Search for the cell housing the specified text and yield its (X, Y) center coordinate. 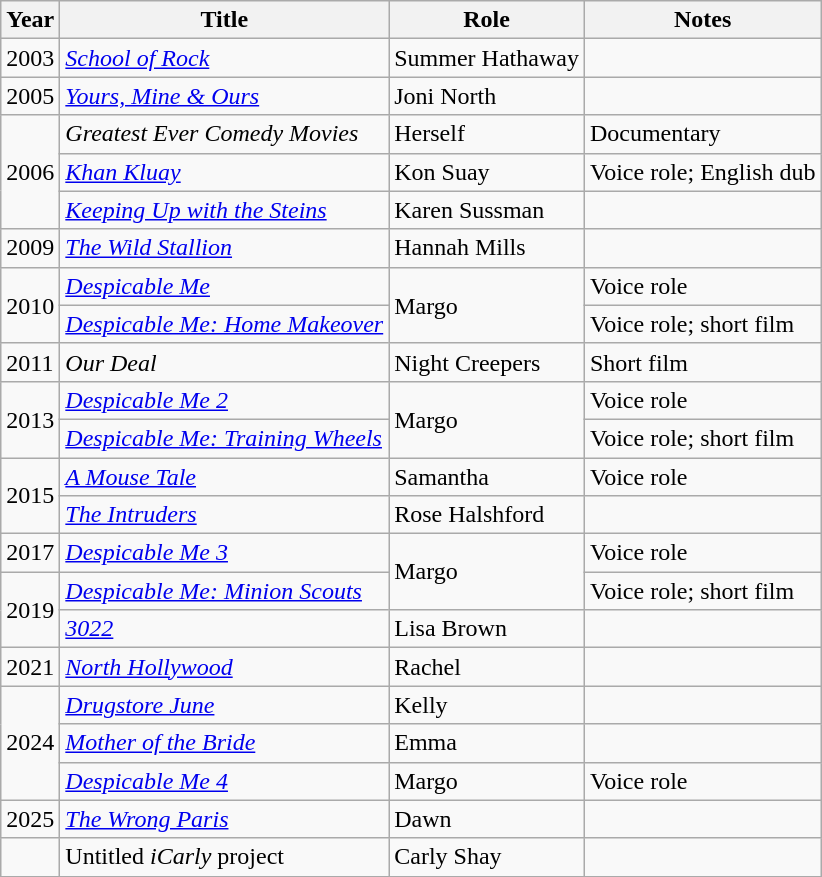
School of Rock (224, 58)
Yours, Mine & Ours (224, 96)
Despicable Me (224, 286)
2006 (30, 172)
Lisa Brown (487, 629)
Summer Hathaway (487, 58)
Samantha (487, 477)
Keeping Up with the Steins (224, 210)
Despicable Me 3 (224, 553)
2009 (30, 248)
The Intruders (224, 515)
Drugstore June (224, 705)
Role (487, 20)
2024 (30, 743)
Dawn (487, 819)
A Mouse Tale (224, 477)
2017 (30, 553)
Carly Shay (487, 857)
Notes (702, 20)
The Wrong Paris (224, 819)
Voice role; English dub (702, 172)
2010 (30, 305)
Documentary (702, 134)
2019 (30, 610)
Rose Halshford (487, 515)
Despicable Me 4 (224, 781)
Karen Sussman (487, 210)
Khan Kluay (224, 172)
2021 (30, 667)
Untitled iCarly project (224, 857)
2003 (30, 58)
2005 (30, 96)
3022 (224, 629)
Kon Suay (487, 172)
Mother of the Bride (224, 743)
Greatest Ever Comedy Movies (224, 134)
The Wild Stallion (224, 248)
Despicable Me: Minion Scouts (224, 591)
Despicable Me: Home Makeover (224, 324)
2013 (30, 419)
Despicable Me 2 (224, 400)
Herself (487, 134)
Short film (702, 362)
2015 (30, 496)
Rachel (487, 667)
Year (30, 20)
2011 (30, 362)
Joni North (487, 96)
Title (224, 20)
Hannah Mills (487, 248)
North Hollywood (224, 667)
Our Deal (224, 362)
2025 (30, 819)
Night Creepers (487, 362)
Despicable Me: Training Wheels (224, 438)
Emma (487, 743)
Kelly (487, 705)
